Provide the [x, y] coordinate of the cell's center where the given text is located.  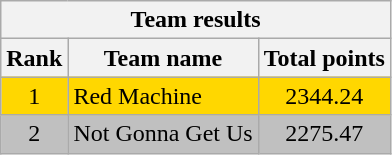
Not Gonna Get Us [163, 134]
2 [34, 134]
Total points [324, 58]
Red Machine [163, 96]
1 [34, 96]
Team name [163, 58]
Team results [196, 20]
Rank [34, 58]
2344.24 [324, 96]
2275.47 [324, 134]
